Search for the cell housing the specified text and yield its [x, y] center coordinate. 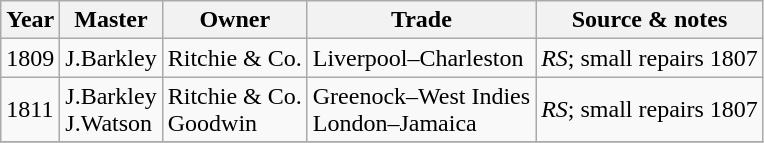
Greenock–West IndiesLondon–Jamaica [421, 110]
Source & notes [650, 20]
Trade [421, 20]
Year [30, 20]
J.Barkley [111, 58]
1809 [30, 58]
Liverpool–Charleston [421, 58]
Ritchie & Co. [234, 58]
Ritchie & Co.Goodwin [234, 110]
Owner [234, 20]
Master [111, 20]
1811 [30, 110]
J.BarkleyJ.Watson [111, 110]
